Search for the cell housing the specified text and yield its (X, Y) center coordinate. 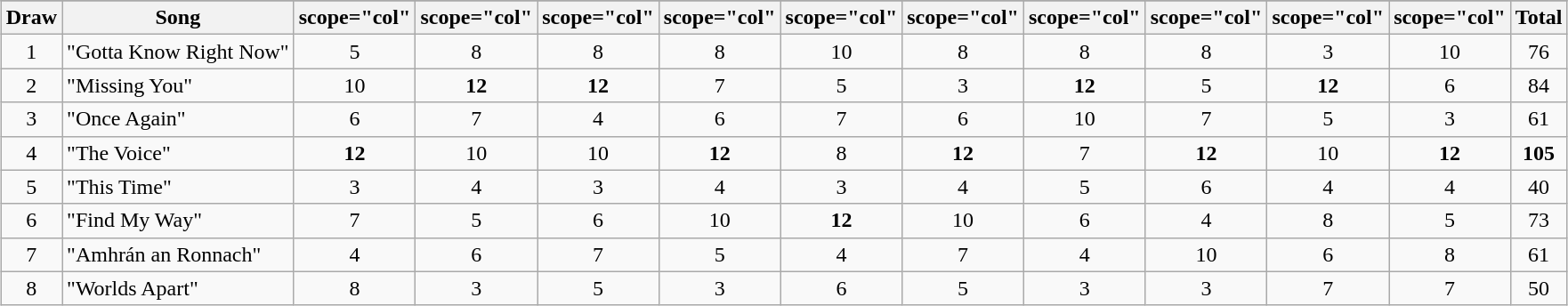
Draw (31, 18)
"The Voice" (178, 153)
84 (1539, 85)
105 (1539, 153)
73 (1539, 221)
76 (1539, 52)
"Once Again" (178, 119)
2 (31, 85)
"Missing You" (178, 85)
1 (31, 52)
"Amhrán an Ronnach" (178, 254)
40 (1539, 187)
50 (1539, 288)
"Worlds Apart" (178, 288)
"Gotta Know Right Now" (178, 52)
"This Time" (178, 187)
"Find My Way" (178, 221)
Song (178, 18)
Total (1539, 18)
